Determine the [x, y] coordinate at the center of the cell enclosing the given text.  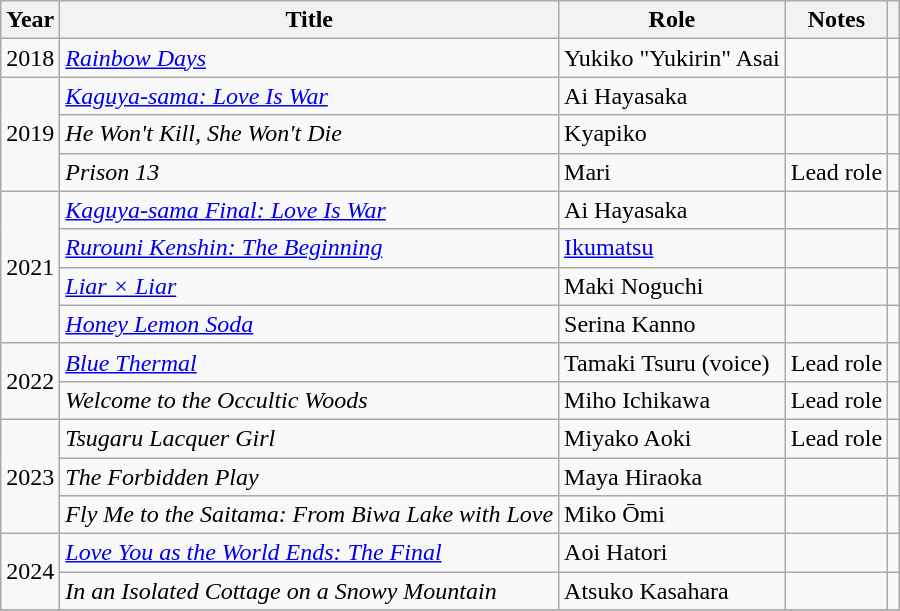
Role [672, 20]
2021 [30, 267]
Honey Lemon Soda [310, 324]
The Forbidden Play [310, 477]
Fly Me to the Saitama: From Biwa Lake with Love [310, 515]
Maya Hiraoka [672, 477]
Kaguya-sama: Love Is War [310, 96]
Yukiko "Yukirin" Asai [672, 58]
Kyapiko [672, 134]
Tamaki Tsuru (voice) [672, 362]
Tsugaru Lacquer Girl [310, 438]
2024 [30, 572]
Atsuko Kasahara [672, 591]
Ikumatsu [672, 248]
2023 [30, 476]
Rainbow Days [310, 58]
Miho Ichikawa [672, 400]
Mari [672, 172]
Liar × Liar [310, 286]
2018 [30, 58]
Title [310, 20]
In an Isolated Cottage on a Snowy Mountain [310, 591]
Year [30, 20]
Kaguya-sama Final: Love Is War [310, 210]
Welcome to the Occultic Woods [310, 400]
Miko Ōmi [672, 515]
Maki Noguchi [672, 286]
Prison 13 [310, 172]
2019 [30, 134]
Rurouni Kenshin: The Beginning [310, 248]
Aoi Hatori [672, 553]
Love You as the World Ends: The Final [310, 553]
Notes [836, 20]
Serina Kanno [672, 324]
Blue Thermal [310, 362]
2022 [30, 381]
He Won't Kill, She Won't Die [310, 134]
Miyako Aoki [672, 438]
